Find where the given text appears and provide that cell's center as (X, Y) coordinate. 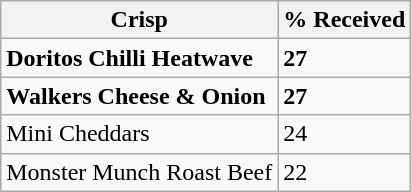
Walkers Cheese & Onion (140, 96)
Mini Cheddars (140, 134)
% Received (344, 20)
22 (344, 172)
Crisp (140, 20)
Monster Munch Roast Beef (140, 172)
24 (344, 134)
Doritos Chilli Heatwave (140, 58)
